Detect which cell encompasses the target text, then output its (x, y) center coordinate. 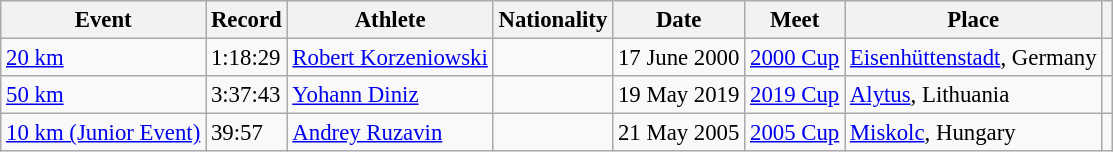
Robert Korzeniowski (390, 58)
Alytus, Lithuania (974, 95)
Record (246, 20)
2005 Cup (795, 133)
1:18:29 (246, 58)
Place (974, 20)
50 km (104, 95)
10 km (Junior Event) (104, 133)
19 May 2019 (679, 95)
20 km (104, 58)
Athlete (390, 20)
Andrey Ruzavin (390, 133)
Event (104, 20)
2000 Cup (795, 58)
Yohann Diniz (390, 95)
3:37:43 (246, 95)
2019 Cup (795, 95)
17 June 2000 (679, 58)
Nationality (552, 20)
Miskolc, Hungary (974, 133)
Eisenhüttenstadt, Germany (974, 58)
Date (679, 20)
39:57 (246, 133)
21 May 2005 (679, 133)
Meet (795, 20)
